For the text-containing cell, return its midpoint in (X, Y) coordinate format. 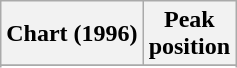
Chart (1996) (72, 34)
Peakposition (189, 34)
